Identify which cell holds the provided text, then report its [X, Y] central coordinate. 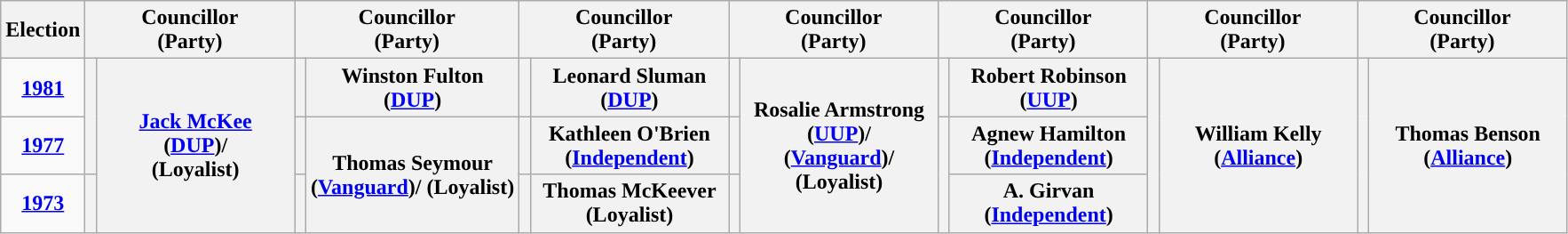
1981 [43, 87]
Thomas Seymour (Vanguard)/ (Loyalist) [412, 174]
Winston Fulton (DUP) [412, 87]
Thomas McKeever (Loyalist) [630, 203]
Election [43, 30]
A. Girvan (Independent) [1049, 203]
1973 [43, 203]
Jack McKee (DUP)/ (Loyalist) [195, 146]
Thomas Benson (Alliance) [1468, 146]
William Kelly (Alliance) [1258, 146]
Robert Robinson (UUP) [1049, 87]
Rosalie Armstrong (UUP)/ (Vanguard)/ (Loyalist) [839, 146]
1977 [43, 146]
Agnew Hamilton (Independent) [1049, 146]
Leonard Sluman (DUP) [630, 87]
Kathleen O'Brien (Independent) [630, 146]
